Determine the [x, y] coordinate at the center of the cell enclosing the given text.  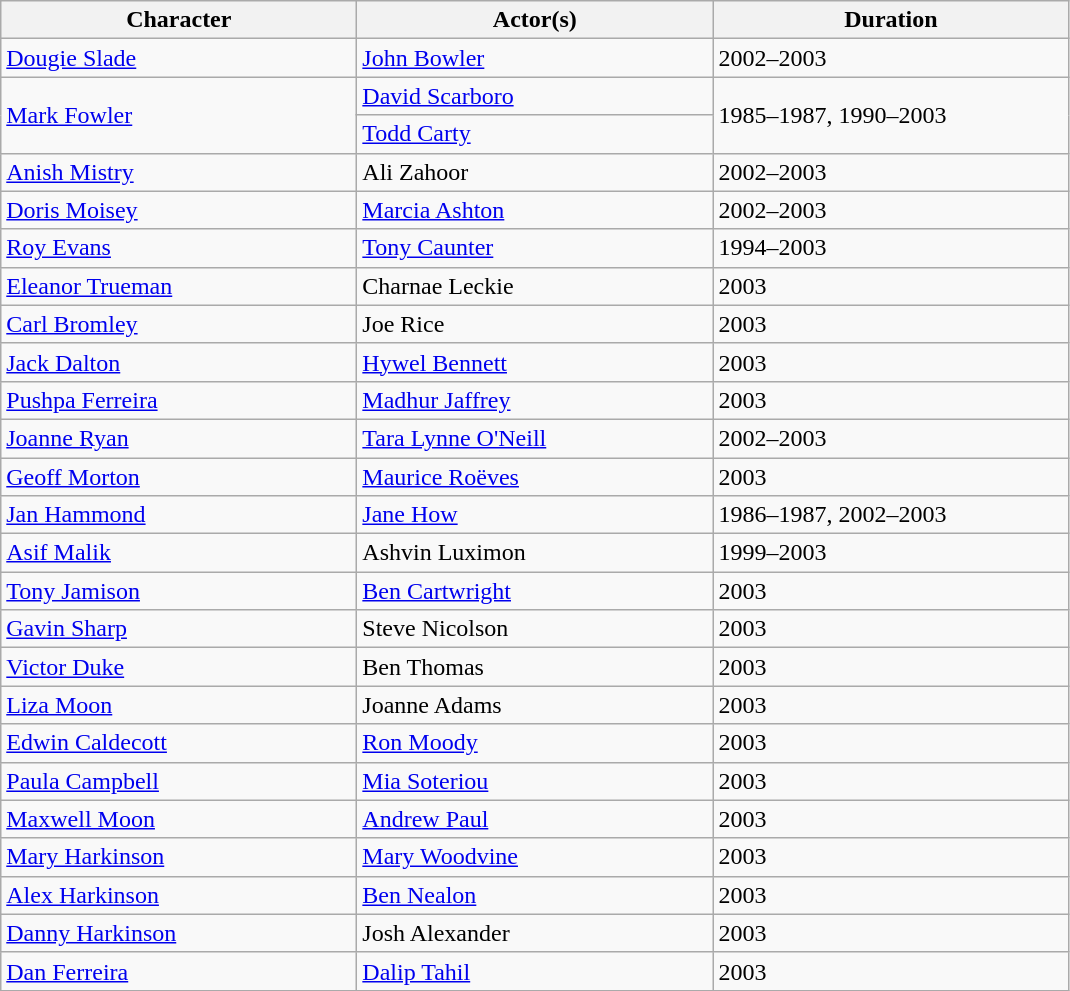
Ben Thomas [535, 667]
Mary Harkinson [179, 857]
Anish Mistry [179, 172]
Pushpa Ferreira [179, 400]
Ron Moody [535, 743]
Ben Nealon [535, 895]
Gavin Sharp [179, 629]
Josh Alexander [535, 933]
Jack Dalton [179, 362]
Andrew Paul [535, 819]
Ben Cartwright [535, 591]
Danny Harkinson [179, 933]
Mary Woodvine [535, 857]
Dalip Tahil [535, 971]
David Scarboro [535, 96]
Alex Harkinson [179, 895]
Duration [891, 20]
Actor(s) [535, 20]
Jane How [535, 515]
Victor Duke [179, 667]
Marcia Ashton [535, 210]
1999–2003 [891, 553]
John Bowler [535, 58]
Maxwell Moon [179, 819]
Paula Campbell [179, 781]
Carl Bromley [179, 324]
Geoff Morton [179, 477]
Asif Malik [179, 553]
Joe Rice [535, 324]
Dougie Slade [179, 58]
Character [179, 20]
Madhur Jaffrey [535, 400]
Steve Nicolson [535, 629]
Edwin Caldecott [179, 743]
1986–1987, 2002–2003 [891, 515]
1994–2003 [891, 248]
Doris Moisey [179, 210]
Dan Ferreira [179, 971]
Roy Evans [179, 248]
Ali Zahoor [535, 172]
Tony Jamison [179, 591]
Tara Lynne O'Neill [535, 438]
Joanne Adams [535, 705]
Todd Carty [535, 134]
Tony Caunter [535, 248]
Maurice Roëves [535, 477]
Jan Hammond [179, 515]
Charnae Leckie [535, 286]
Joanne Ryan [179, 438]
Mark Fowler [179, 115]
Liza Moon [179, 705]
Ashvin Luximon [535, 553]
Mia Soteriou [535, 781]
1985–1987, 1990–2003 [891, 115]
Hywel Bennett [535, 362]
Eleanor Trueman [179, 286]
